Output the [X, Y] coordinate of the center of the cell containing the given text.  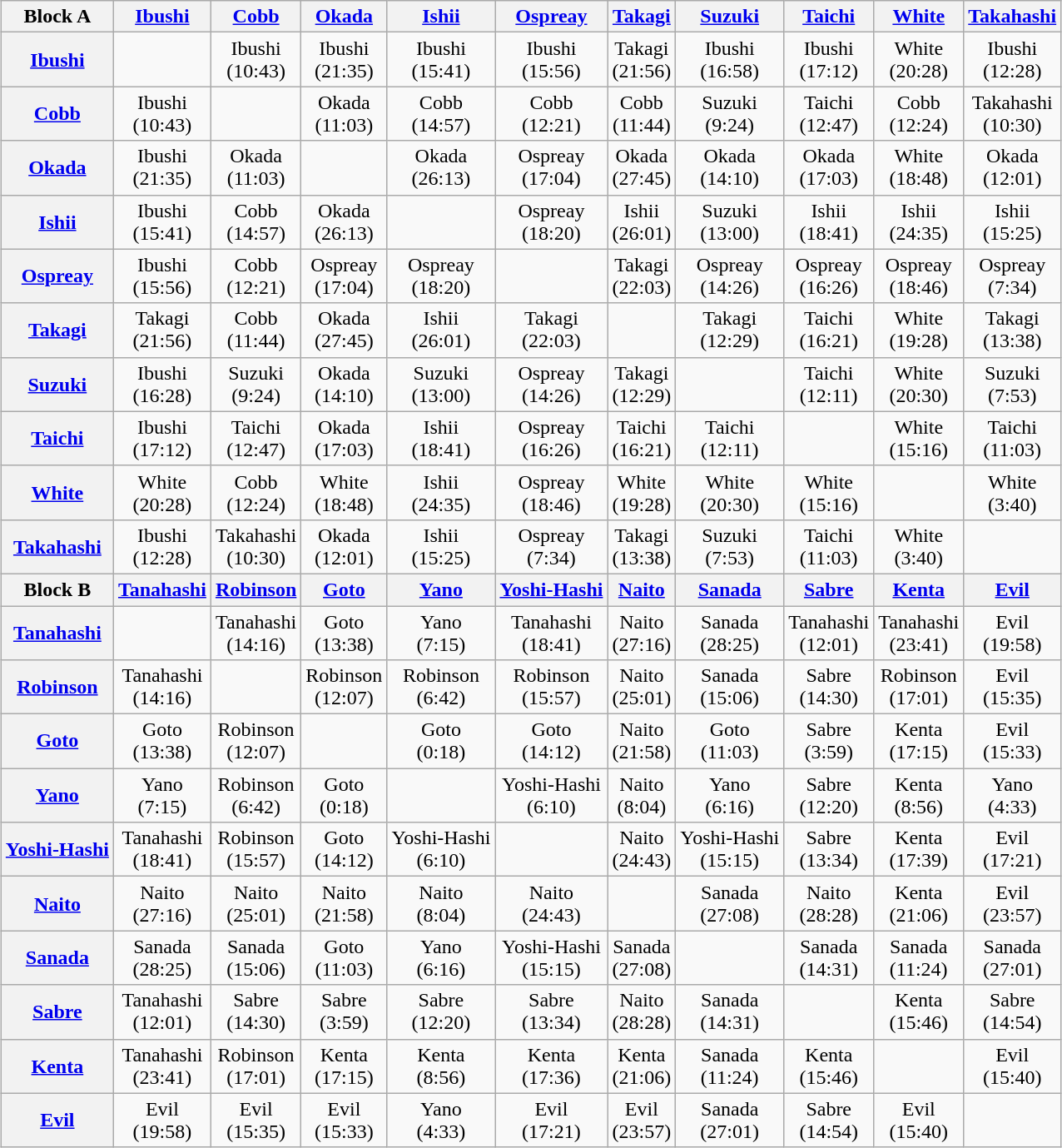
Kenta(8:56) [919, 796]
Block B [57, 589]
Block A [57, 17]
Ibushi(16:58) [730, 60]
Takagi (13:38) [642, 546]
Kenta(17:39) [919, 849]
Ibushi(16:28) [161, 385]
Ospreay(17:04) [551, 168]
Kenta(17:36) [551, 1066]
Ospreay (17:04) [345, 276]
Kenta (8:56) [441, 1066]
Takagi(13:38) [1012, 330]
